Extract the (x, y) coordinate from the center of the cell holding the provided text.  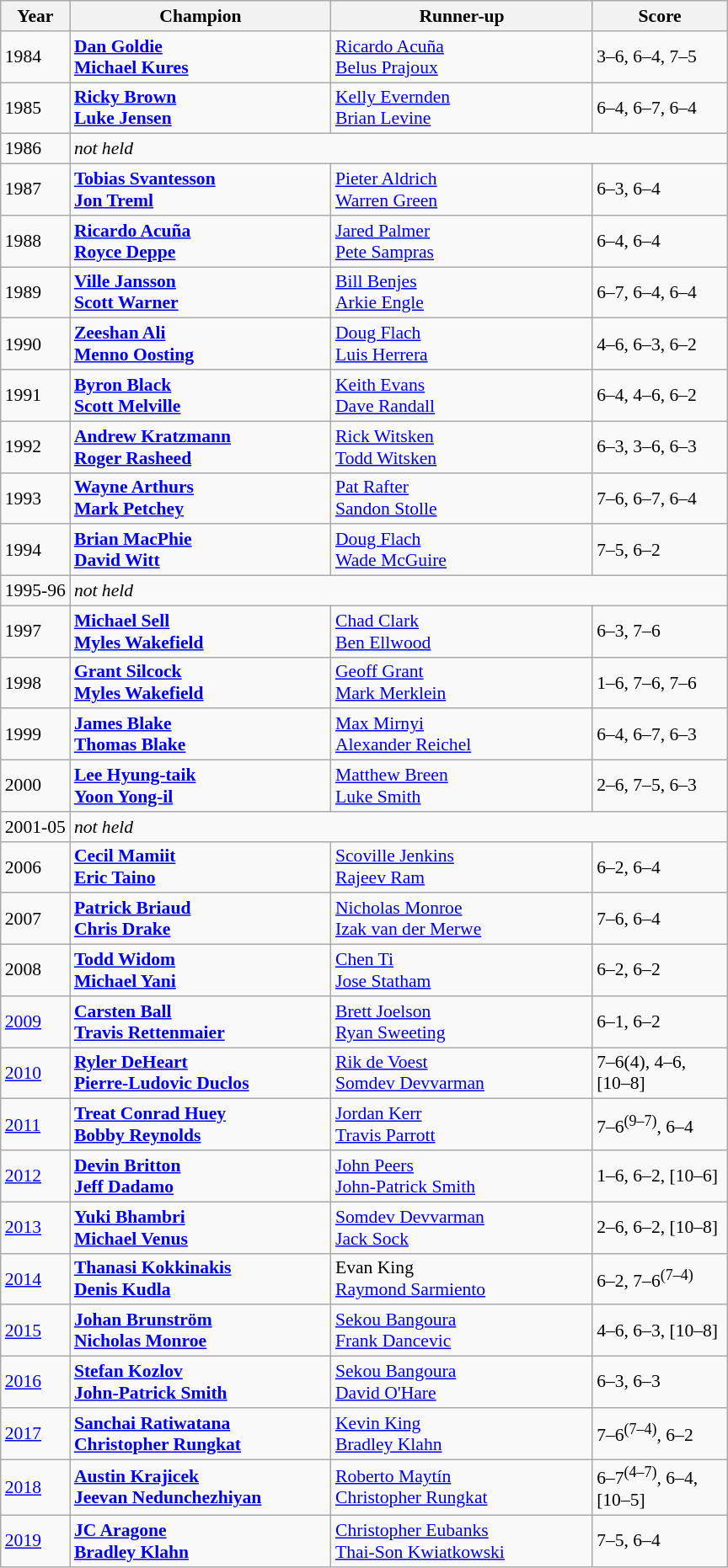
4–6, 6–3, 6–2 (660, 344)
1985 (35, 108)
Cecil Mamiit Eric Taino (201, 867)
Ricardo Acuña Belus Prajoux (462, 57)
Scoville Jenkins Rajeev Ram (462, 867)
Sekou Bangoura David O'Hare (462, 1383)
1–6, 7–6, 7–6 (660, 682)
Brian MacPhie David Witt (201, 551)
Johan Brunström Nicholas Monroe (201, 1331)
7–6, 6–7, 6–4 (660, 499)
6–3, 6–3 (660, 1383)
Yuki Bhambri Michael Venus (201, 1228)
James Blake Thomas Blake (201, 734)
Matthew Breen Luke Smith (462, 787)
2013 (35, 1228)
Nicholas Monroe Izak van der Merwe (462, 920)
John Peers John-Patrick Smith (462, 1176)
7–6, 6–4 (660, 920)
Todd Widom Michael Yani (201, 970)
1998 (35, 682)
2019 (35, 1541)
6–2, 6–2 (660, 970)
1999 (35, 734)
2016 (35, 1383)
Ricardo Acuña Royce Deppe (201, 241)
Somdev Devvarman Jack Sock (462, 1228)
Champion (201, 16)
1993 (35, 499)
1986 (35, 149)
Roberto Maytín Christopher Rungkat (462, 1487)
Doug Flach Wade McGuire (462, 551)
Pat Rafter Sandon Stolle (462, 499)
6–3, 3–6, 6–3 (660, 446)
1994 (35, 551)
1–6, 6–2, [10–6] (660, 1176)
6–7(4–7), 6–4, [10–5] (660, 1487)
Austin Krajicek Jeevan Nedunchezhiyan (201, 1487)
Michael Sell Myles Wakefield (201, 632)
Year (35, 16)
2011 (35, 1125)
Bill Benjes Arkie Engle (462, 293)
6–1, 6–2 (660, 1022)
Christopher Eubanks Thai-Son Kwiatkowski (462, 1541)
Andrew Kratzmann Roger Rasheed (201, 446)
Geoff Grant Mark Merklein (462, 682)
Chad Clark Ben Ellwood (462, 632)
7–5, 6–4 (660, 1541)
Thanasi Kokkinakis Denis Kudla (201, 1278)
1990 (35, 344)
Chen Ti Jose Statham (462, 970)
Kevin King Bradley Klahn (462, 1433)
JC Aragone Bradley Klahn (201, 1541)
4–6, 6–3, [10–8] (660, 1331)
2–6, 7–5, 6–3 (660, 787)
Ryler DeHeart Pierre-Ludovic Duclos (201, 1073)
1991 (35, 396)
6–2, 6–4 (660, 867)
6–4, 6–4 (660, 241)
Rik de Voest Somdev Devvarman (462, 1073)
Pieter Aldrich Warren Green (462, 190)
6–3, 7–6 (660, 632)
7–6(7–4), 6–2 (660, 1433)
Lee Hyung-taik Yoon Yong-il (201, 787)
Evan King Raymond Sarmiento (462, 1278)
6–3, 6–4 (660, 190)
Carsten Ball Travis Rettenmaier (201, 1022)
2001-05 (35, 827)
1989 (35, 293)
6–4, 6–7, 6–3 (660, 734)
6–2, 7–6(7–4) (660, 1278)
Ricky Brown Luke Jensen (201, 108)
7–5, 6–2 (660, 551)
Stefan Kozlov John-Patrick Smith (201, 1383)
Treat Conrad Huey Bobby Reynolds (201, 1125)
2008 (35, 970)
Sanchai Ratiwatana Christopher Rungkat (201, 1433)
2014 (35, 1278)
Patrick Briaud Chris Drake (201, 920)
1984 (35, 57)
Brett Joelson Ryan Sweeting (462, 1022)
2012 (35, 1176)
Ville Jansson Scott Warner (201, 293)
2010 (35, 1073)
Doug Flach Luis Herrera (462, 344)
Runner-up (462, 16)
7–6(4), 4–6, [10–8] (660, 1073)
6–4, 6–7, 6–4 (660, 108)
1992 (35, 446)
2006 (35, 867)
Sekou Bangoura Frank Dancevic (462, 1331)
Dan Goldie Michael Kures (201, 57)
Rick Witsken Todd Witsken (462, 446)
Jordan Kerr Travis Parrott (462, 1125)
1988 (35, 241)
2009 (35, 1022)
2015 (35, 1331)
6–7, 6–4, 6–4 (660, 293)
1995-96 (35, 591)
Max Mirnyi Alexander Reichel (462, 734)
2–6, 6–2, [10–8] (660, 1228)
Jared Palmer Pete Sampras (462, 241)
Zeeshan Ali Menno Oosting (201, 344)
2017 (35, 1433)
2000 (35, 787)
3–6, 6–4, 7–5 (660, 57)
Wayne Arthurs Mark Petchey (201, 499)
Byron Black Scott Melville (201, 396)
2007 (35, 920)
1997 (35, 632)
Tobias Svantesson Jon Treml (201, 190)
Score (660, 16)
2018 (35, 1487)
Kelly Evernden Brian Levine (462, 108)
Keith Evans Dave Randall (462, 396)
7–6(9–7), 6–4 (660, 1125)
Grant Silcock Myles Wakefield (201, 682)
1987 (35, 190)
6–4, 4–6, 6–2 (660, 396)
Devin Britton Jeff Dadamo (201, 1176)
